Locate the cell with the specified text and output its (X, Y) center coordinate. 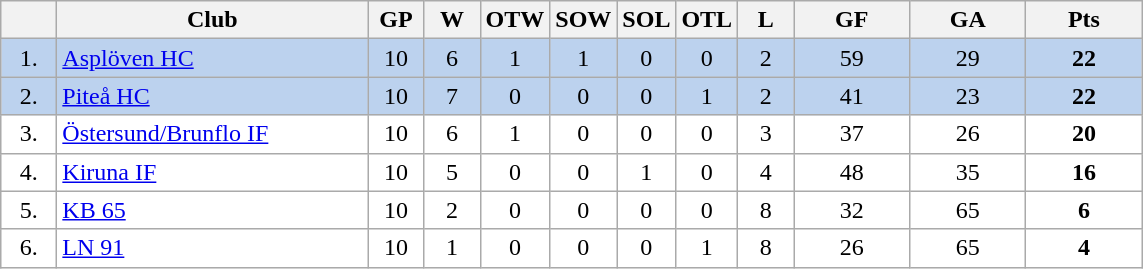
16 (1084, 172)
GF (852, 20)
29 (968, 58)
5 (452, 172)
Asplöven HC (212, 58)
59 (852, 58)
5. (29, 210)
32 (852, 210)
Kiruna IF (212, 172)
35 (968, 172)
48 (852, 172)
6. (29, 248)
KB 65 (212, 210)
1. (29, 58)
7 (452, 96)
Östersund/Brunflo IF (212, 134)
20 (1084, 134)
GA (968, 20)
SOL (646, 20)
OTL (707, 20)
Pts (1084, 20)
2. (29, 96)
23 (968, 96)
Piteå HC (212, 96)
GP (396, 20)
3. (29, 134)
37 (852, 134)
4. (29, 172)
W (452, 20)
L (766, 20)
SOW (584, 20)
Club (212, 20)
41 (852, 96)
3 (766, 134)
LN 91 (212, 248)
OTW (515, 20)
